Determine the (x, y) coordinate at the center of the cell enclosing the given text.  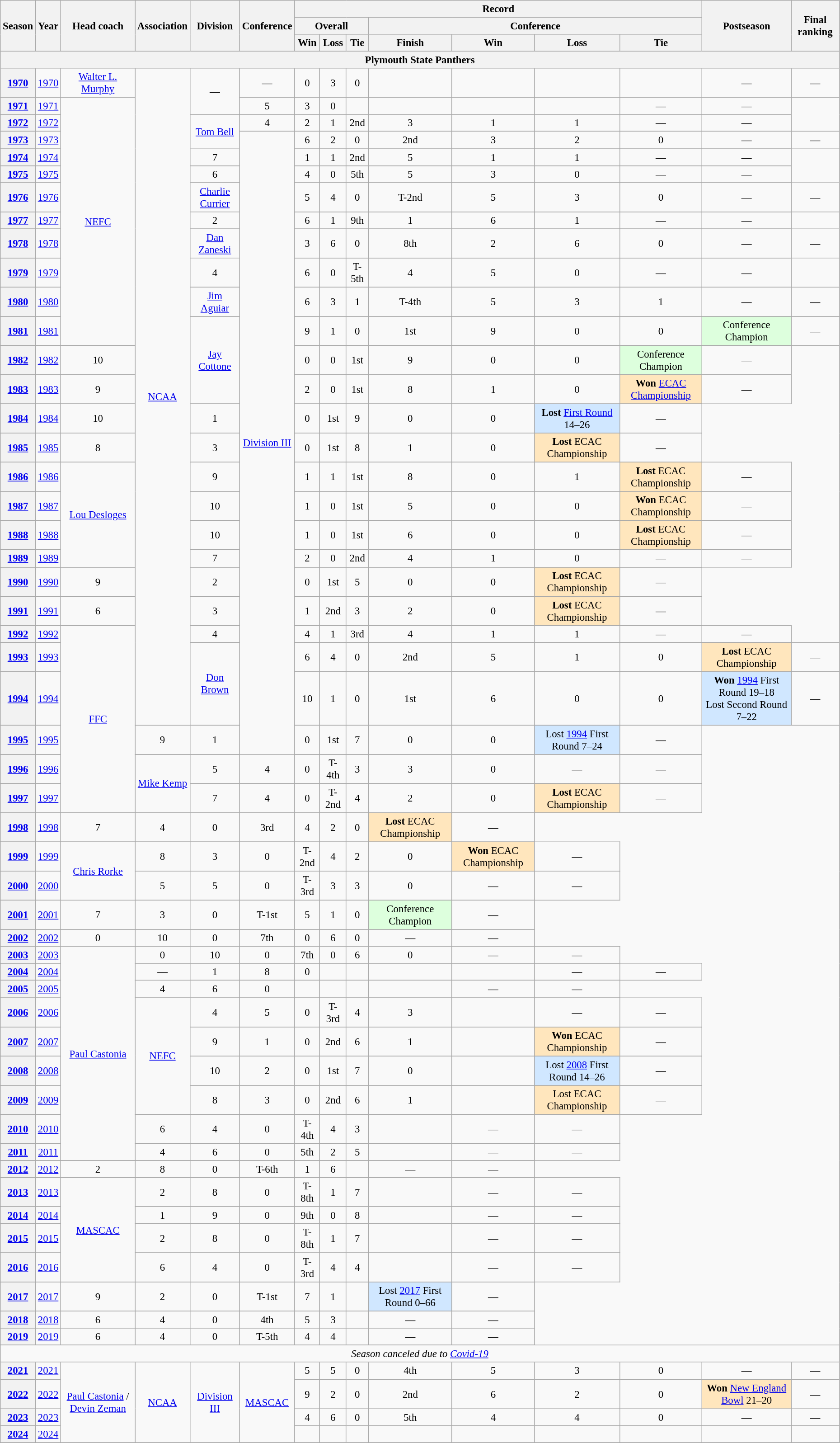
Season canceled due to Covid-19 (420, 1354)
Paul Castonia (98, 1053)
Record (498, 9)
Overall (332, 26)
Lost First Round 14–26 (577, 419)
Walter L. Murphy (98, 83)
Lost 2008 First Round 14–26 (577, 1070)
Mike Kemp (163, 784)
Finish (410, 43)
Head coach (98, 26)
Lost 1994 First Round 7–24 (577, 740)
Division (215, 26)
Year (48, 26)
Jim Aguiar (215, 302)
FFC (98, 719)
Charlie Currier (215, 197)
Lou Desloges (98, 514)
Tom Bell (215, 132)
Dan Zaneski (215, 243)
8th (410, 243)
Season (18, 26)
Chris Rorke (98, 872)
Won New England Bowl 21–20 (746, 1394)
Jay Cottone (215, 360)
Lost 2017 First Round 0–66 (410, 1297)
Don Brown (215, 684)
T-6th (267, 1169)
Association (163, 26)
Final ranking (815, 26)
Won 1994 First Round 19–18Lost Second Round 7–22 (746, 699)
Plymouth State Panthers (420, 60)
Paul Castonia / Devin Zeman (98, 1402)
Postseason (746, 26)
